Provide the (X, Y) coordinate of the cell's center where the given text is located.  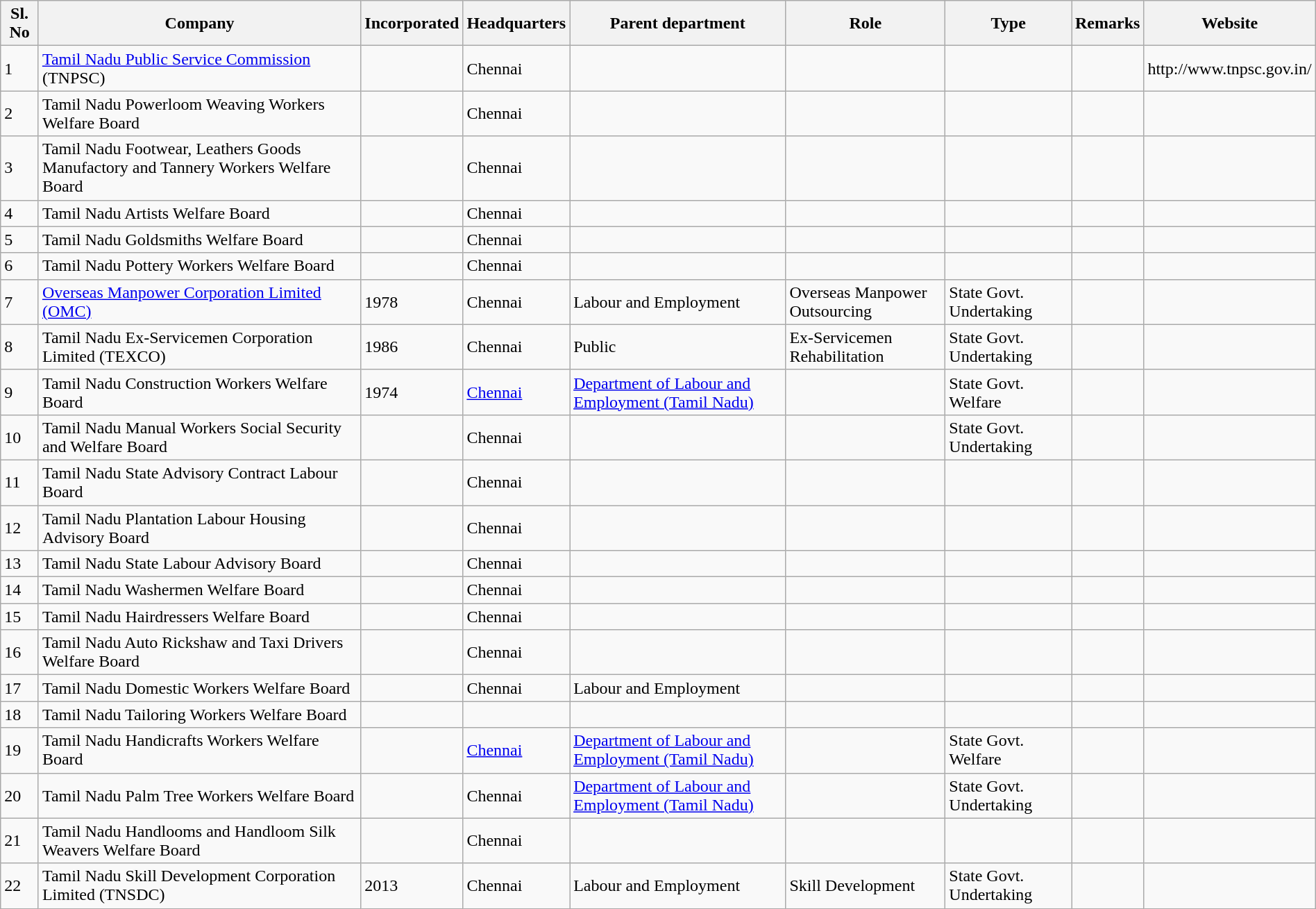
Tamil Nadu Pottery Workers Welfare Board (199, 266)
15 (19, 617)
8 (19, 347)
17 (19, 688)
http://www.tnpsc.gov.in/ (1230, 68)
Public (677, 347)
Tamil Nadu Artists Welfare Board (199, 213)
16 (19, 653)
Overseas Manpower Outsourcing (866, 301)
Tamil Nadu Construction Workers Welfare Board (199, 392)
19 (19, 750)
Tamil Nadu Skill Development Corporation Limited (TNSDC) (199, 886)
9 (19, 392)
Parent department (677, 24)
Skill Development (866, 886)
12 (19, 528)
13 (19, 564)
22 (19, 886)
2 (19, 114)
Tamil Nadu Plantation Labour Housing Advisory Board (199, 528)
Tamil Nadu State Advisory Contract Labour Board (199, 482)
21 (19, 840)
2013 (412, 886)
Tamil Nadu Goldsmiths Welfare Board (199, 240)
Tamil Nadu Handicrafts Workers Welfare Board (199, 750)
Tamil Nadu Auto Rickshaw and Taxi Drivers Welfare Board (199, 653)
3 (19, 168)
Tamil Nadu Palm Tree Workers Welfare Board (199, 796)
Tamil Nadu Washermen Welfare Board (199, 590)
11 (19, 482)
Tamil Nadu Powerloom Weaving Workers Welfare Board (199, 114)
1978 (412, 301)
Tamil Nadu Footwear, Leathers Goods Manufactory and Tannery Workers Welfare Board (199, 168)
1 (19, 68)
7 (19, 301)
10 (19, 437)
1986 (412, 347)
Tamil Nadu State Labour Advisory Board (199, 564)
1974 (412, 392)
Tamil Nadu Ex-Servicemen Corporation Limited (TEXCO) (199, 347)
Overseas Manpower Corporation Limited (OMC) (199, 301)
Role (866, 24)
20 (19, 796)
4 (19, 213)
Tamil Nadu Manual Workers Social Security and Welfare Board (199, 437)
Tamil Nadu Hairdressers Welfare Board (199, 617)
Tamil Nadu Handlooms and Handloom Silk Weavers Welfare Board (199, 840)
Tamil Nadu Domestic Workers Welfare Board (199, 688)
Tamil Nadu Public Service Commission (TNPSC) (199, 68)
Website (1230, 24)
Headquarters (516, 24)
Tamil Nadu Tailoring Workers Welfare Board (199, 715)
Sl. No (19, 24)
18 (19, 715)
Ex-Servicemen Rehabilitation (866, 347)
Incorporated (412, 24)
5 (19, 240)
Type (1009, 24)
Remarks (1108, 24)
Company (199, 24)
6 (19, 266)
14 (19, 590)
